For the text-containing cell, return its midpoint in [X, Y] coordinate format. 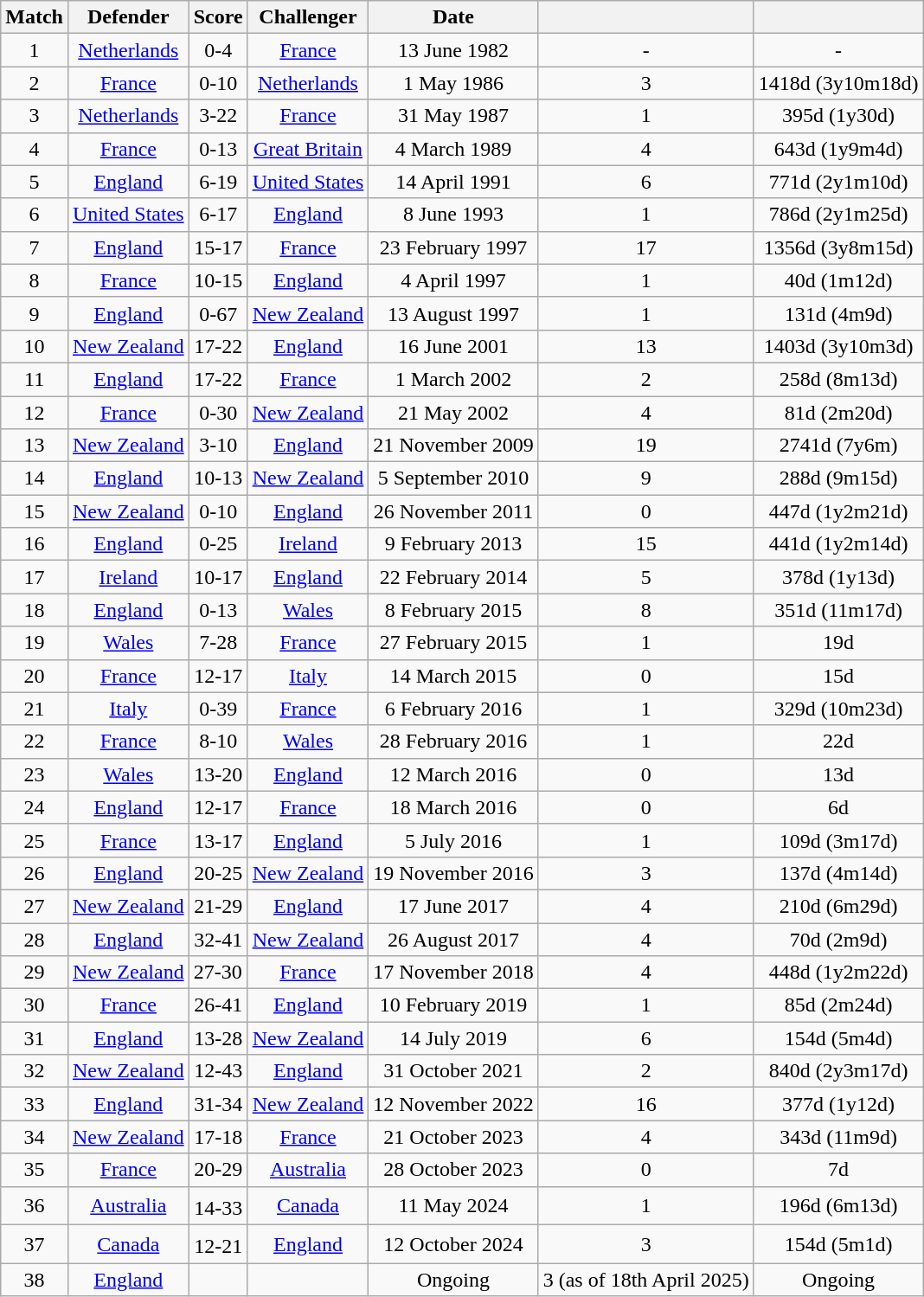
378d (1y13d) [838, 577]
643d (1y9m4d) [838, 149]
448d (1y2m22d) [838, 973]
13-17 [218, 840]
15-17 [218, 247]
14 July 2019 [453, 1038]
131d (4m9d) [838, 313]
10-15 [218, 280]
13-28 [218, 1038]
840d (2y3m17d) [838, 1071]
27-30 [218, 973]
33 [35, 1104]
31 [35, 1038]
38 [35, 1280]
25 [35, 840]
19 November 2016 [453, 873]
26 August 2017 [453, 939]
6-17 [218, 215]
Match [35, 17]
1 March 2002 [453, 379]
11 May 2024 [453, 1206]
3-22 [218, 116]
24 [35, 807]
20 [35, 676]
137d (4m14d) [838, 873]
12 March 2016 [453, 774]
154d (5m1d) [838, 1244]
17 November 2018 [453, 973]
9 February 2013 [453, 544]
14 March 2015 [453, 676]
10 February 2019 [453, 1005]
32 [35, 1071]
0-67 [218, 313]
31-34 [218, 1104]
Challenger [308, 17]
12 [35, 413]
17 June 2017 [453, 906]
12 October 2024 [453, 1244]
109d (3m17d) [838, 840]
23 February 1997 [453, 247]
14-33 [218, 1206]
30 [35, 1005]
35 [35, 1170]
7 [35, 247]
22 [35, 742]
196d (6m13d) [838, 1206]
19d [838, 643]
12-21 [218, 1244]
31 May 1987 [453, 116]
6 February 2016 [453, 709]
0-25 [218, 544]
20-25 [218, 873]
27 February 2015 [453, 643]
11 [35, 379]
6-19 [218, 182]
447d (1y2m21d) [838, 511]
21 [35, 709]
6d [838, 807]
29 [35, 973]
771d (2y1m10d) [838, 182]
3-10 [218, 446]
40d (1m12d) [838, 280]
13-20 [218, 774]
Score [218, 17]
32-41 [218, 939]
14 [35, 478]
Date [453, 17]
18 [35, 610]
13 August 1997 [453, 313]
Great Britain [308, 149]
4 April 1997 [453, 280]
28 October 2023 [453, 1170]
21 May 2002 [453, 413]
28 [35, 939]
0-30 [218, 413]
36 [35, 1206]
1 May 1986 [453, 83]
16 June 2001 [453, 346]
12 November 2022 [453, 1104]
34 [35, 1137]
8 February 2015 [453, 610]
15d [838, 676]
3 (as of 18th April 2025) [645, 1280]
10 [35, 346]
17-18 [218, 1137]
85d (2m24d) [838, 1005]
18 March 2016 [453, 807]
22d [838, 742]
28 February 2016 [453, 742]
395d (1y30d) [838, 116]
21 October 2023 [453, 1137]
0-39 [218, 709]
26 November 2011 [453, 511]
0-4 [218, 50]
288d (9m15d) [838, 478]
13 June 1982 [453, 50]
10-13 [218, 478]
23 [35, 774]
5 July 2016 [453, 840]
786d (2y1m25d) [838, 215]
329d (10m23d) [838, 709]
37 [35, 1244]
258d (8m13d) [838, 379]
Defender [128, 17]
21-29 [218, 906]
14 April 1991 [453, 182]
210d (6m29d) [838, 906]
5 September 2010 [453, 478]
1356d (3y8m15d) [838, 247]
12-43 [218, 1071]
154d (5m4d) [838, 1038]
31 October 2021 [453, 1071]
4 March 1989 [453, 149]
7-28 [218, 643]
27 [35, 906]
20-29 [218, 1170]
7d [838, 1170]
22 February 2014 [453, 577]
13d [838, 774]
351d (11m17d) [838, 610]
2741d (7y6m) [838, 446]
10-17 [218, 577]
8 June 1993 [453, 215]
377d (1y12d) [838, 1104]
81d (2m20d) [838, 413]
26-41 [218, 1005]
21 November 2009 [453, 446]
343d (11m9d) [838, 1137]
26 [35, 873]
441d (1y2m14d) [838, 544]
1418d (3y10m18d) [838, 83]
70d (2m9d) [838, 939]
8-10 [218, 742]
1403d (3y10m3d) [838, 346]
